From the cell containing the given text, extract its center point as (x, y) coordinate. 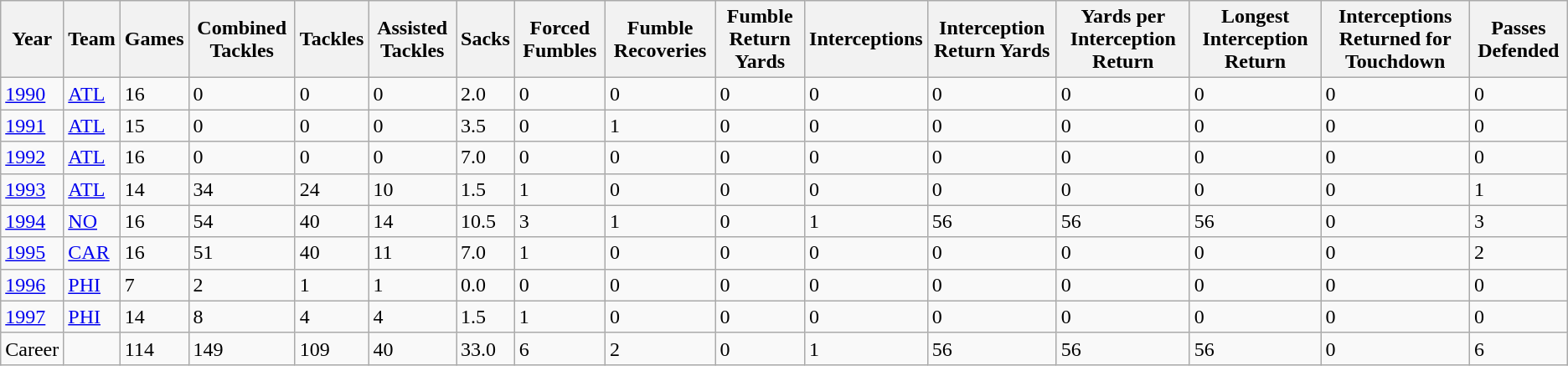
1992 (32, 157)
1993 (32, 189)
34 (241, 189)
2.0 (486, 94)
11 (412, 253)
Combined Tackles (241, 39)
114 (154, 348)
Interceptions (866, 39)
Career (32, 348)
Team (92, 39)
10 (412, 189)
Games (154, 39)
149 (241, 348)
CAR (92, 253)
1990 (32, 94)
1996 (32, 285)
Forced Fumbles (560, 39)
1991 (32, 126)
Yards per Interception Return (1122, 39)
24 (332, 189)
Year (32, 39)
Sacks (486, 39)
10.5 (486, 221)
51 (241, 253)
3.5 (486, 126)
Longest Interception Return (1255, 39)
15 (154, 126)
NO (92, 221)
Interceptions Returned for Touchdown (1395, 39)
1997 (32, 317)
1995 (32, 253)
54 (241, 221)
Assisted Tackles (412, 39)
0.0 (486, 285)
Interception Return Yards (992, 39)
Tackles (332, 39)
Fumble Recoveries (660, 39)
Fumble Return Yards (761, 39)
1994 (32, 221)
109 (332, 348)
8 (241, 317)
33.0 (486, 348)
7 (154, 285)
Passes Defended (1518, 39)
